Capture the cell that displays the provided text and extract its [X, Y] central coordinate. 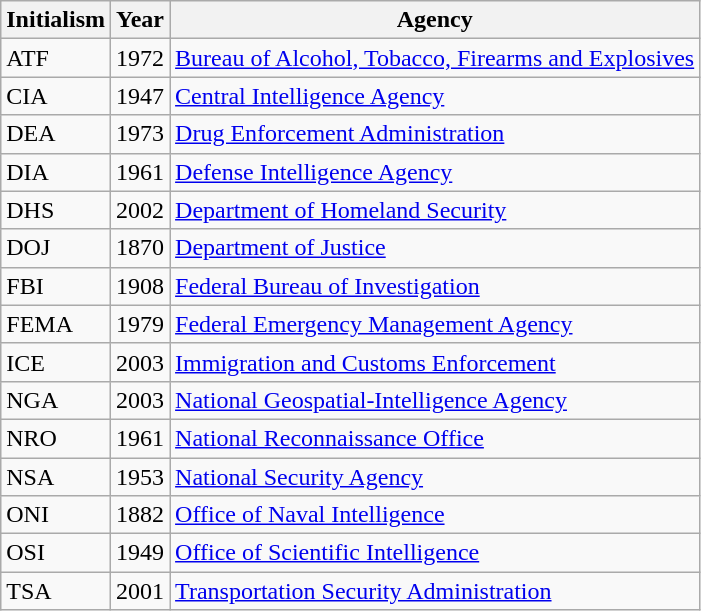
TSA [56, 591]
1949 [140, 553]
DEA [56, 134]
Federal Emergency Management Agency [435, 324]
OSI [56, 553]
Office of Naval Intelligence [435, 515]
ONI [56, 515]
ATF [56, 58]
Federal Bureau of Investigation [435, 286]
FBI [56, 286]
2002 [140, 210]
Department of Justice [435, 248]
FEMA [56, 324]
DIA [56, 172]
Initialism [56, 20]
Bureau of Alcohol, Tobacco, Firearms and Explosives [435, 58]
Department of Homeland Security [435, 210]
1979 [140, 324]
ICE [56, 362]
NRO [56, 438]
1882 [140, 515]
Year [140, 20]
Immigration and Customs Enforcement [435, 362]
National Geospatial-Intelligence Agency [435, 400]
1947 [140, 96]
1953 [140, 477]
Office of Scientific Intelligence [435, 553]
2001 [140, 591]
Central Intelligence Agency [435, 96]
NSA [56, 477]
Agency [435, 20]
1908 [140, 286]
1870 [140, 248]
DHS [56, 210]
NGA [56, 400]
1973 [140, 134]
CIA [56, 96]
DOJ [56, 248]
Drug Enforcement Administration [435, 134]
1972 [140, 58]
Defense Intelligence Agency [435, 172]
National Security Agency [435, 477]
Transportation Security Administration [435, 591]
National Reconnaissance Office [435, 438]
